Detect which cell encompasses the target text, then output its (x, y) center coordinate. 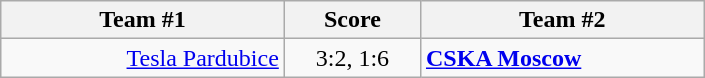
Team #2 (562, 20)
Team #1 (143, 20)
3:2, 1:6 (352, 58)
CSKA Moscow (562, 58)
Tesla Pardubice (143, 58)
Score (352, 20)
